Scan for the cell matching the given text and deliver its (x, y) coordinate at center. 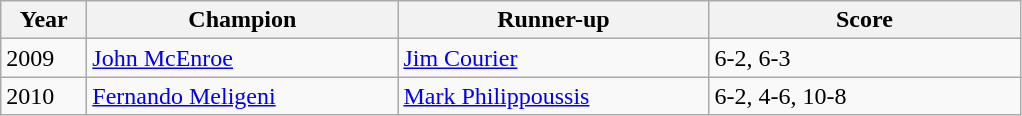
Fernando Meligeni (242, 96)
Runner-up (554, 20)
Jim Courier (554, 58)
Year (44, 20)
Mark Philippoussis (554, 96)
6-2, 6-3 (864, 58)
6-2, 4-6, 10-8 (864, 96)
2009 (44, 58)
John McEnroe (242, 58)
Score (864, 20)
2010 (44, 96)
Champion (242, 20)
